Locate the cell with the specified text and output its [X, Y] center coordinate. 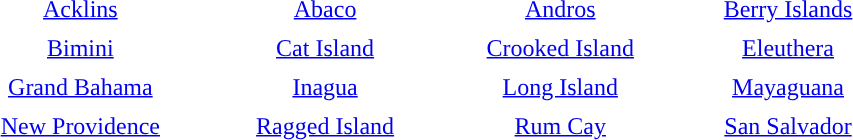
Inagua [326, 87]
Cat Island [326, 48]
Crooked Island [560, 48]
Long Island [560, 87]
